Output the [x, y] coordinate of the center of the cell containing the given text.  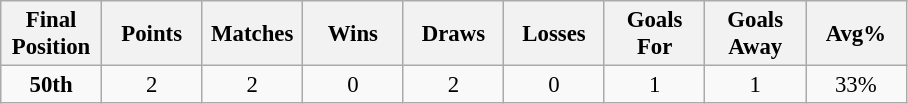
Matches [252, 34]
Goals Away [756, 34]
Losses [554, 34]
Points [152, 34]
Wins [354, 34]
Draws [454, 34]
Final Position [52, 34]
Goals For [654, 34]
Avg% [856, 34]
50th [52, 85]
33% [856, 85]
